Output the [x, y] coordinate of the center of the cell containing the given text.  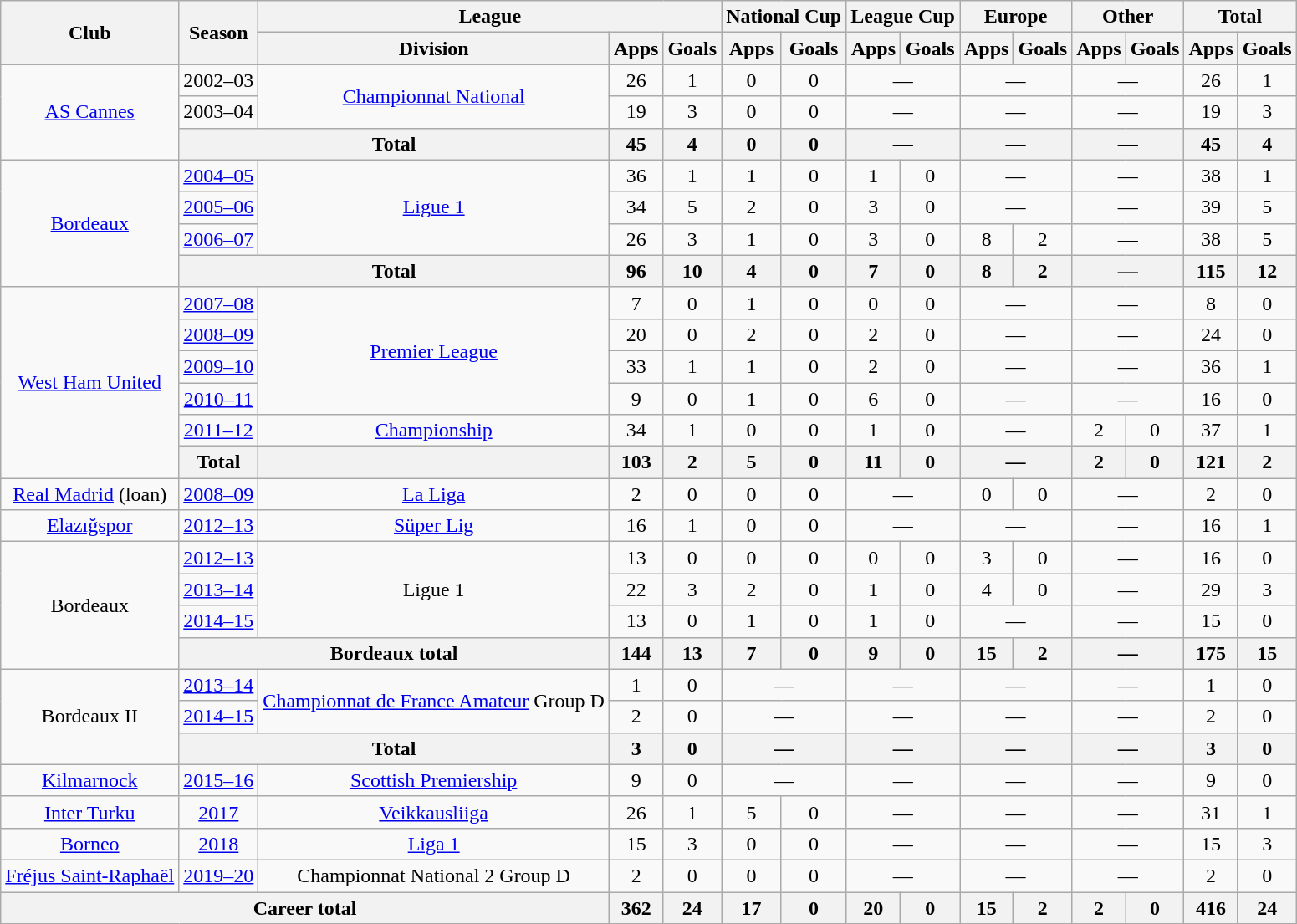
2011–12 [219, 431]
Kilmarnock [90, 780]
121 [1211, 462]
22 [636, 590]
2019–20 [219, 876]
96 [636, 271]
12 [1267, 271]
31 [1211, 812]
Scottish Premiership [434, 780]
17 [752, 907]
National Cup [784, 17]
Real Madrid (loan) [90, 494]
2015–16 [219, 780]
2007–08 [219, 303]
2003–04 [219, 112]
2005–06 [219, 207]
Division [434, 48]
11 [873, 462]
Club [90, 33]
AS Cannes [90, 112]
Veikkausliiga [434, 812]
League Cup [903, 17]
6 [873, 399]
33 [636, 366]
Season [219, 33]
Liga 1 [434, 844]
League [490, 17]
37 [1211, 431]
Premier League [434, 350]
La Liga [434, 494]
362 [636, 907]
Championnat de France Amateur Group D [434, 701]
Fréjus Saint-Raphaël [90, 876]
Bordeaux total [395, 653]
2009–10 [219, 366]
2004–05 [219, 176]
Elazığspor [90, 526]
Europe [1016, 17]
115 [1211, 271]
Borneo [90, 844]
103 [636, 462]
Championnat National [434, 96]
2017 [219, 812]
Bordeaux II [90, 717]
29 [1211, 590]
416 [1211, 907]
Career total [305, 907]
2002–03 [219, 80]
2006–07 [219, 239]
2010–11 [219, 399]
175 [1211, 653]
Championnat National 2 Group D [434, 876]
Inter Turku [90, 812]
West Ham United [90, 382]
39 [1211, 207]
Süper Lig [434, 526]
2018 [219, 844]
144 [636, 653]
Other [1128, 17]
10 [692, 271]
Championship [434, 431]
